Return the [X, Y] coordinate for the center point of the cell that contains the specified text.  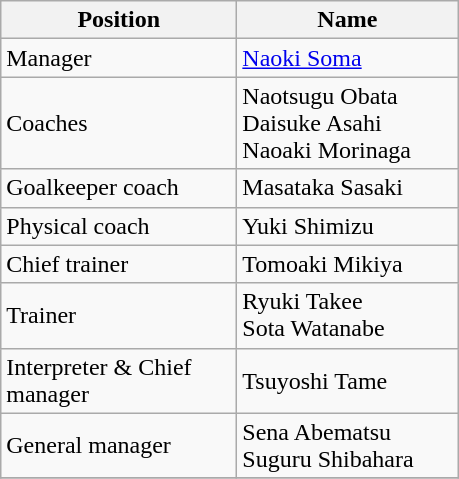
Tsuyoshi Tame [348, 380]
Interpreter & Chief manager [119, 380]
Name [348, 20]
Position [119, 20]
Coaches [119, 123]
Sena Abematsu Suguru Shibahara [348, 446]
Ryuki Takee Sota Watanabe [348, 316]
Chief trainer [119, 264]
Yuki Shimizu [348, 226]
Masataka Sasaki [348, 188]
Manager [119, 58]
Naoki Soma [348, 58]
Tomoaki Mikiya [348, 264]
Physical coach [119, 226]
Trainer [119, 316]
Goalkeeper coach [119, 188]
General manager [119, 446]
Naotsugu Obata Daisuke Asahi Naoaki Morinaga [348, 123]
